Provide the [X, Y] coordinate of the cell's center where the given text is located.  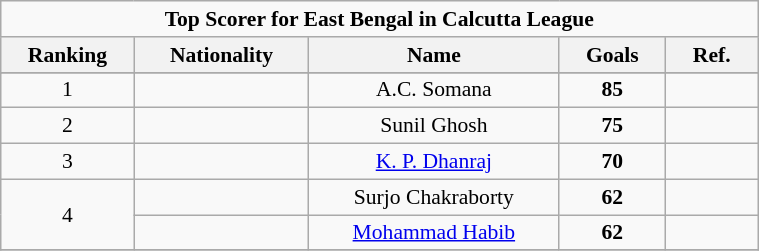
2 [68, 126]
75 [612, 126]
3 [68, 162]
Name [434, 55]
Ranking [68, 55]
Nationality [222, 55]
A.C. Somana [434, 90]
Surjo Chakraborty [434, 197]
Goals [612, 55]
K. P. Dhanraj [434, 162]
Sunil Ghosh [434, 126]
1 [68, 90]
Top Scorer for East Bengal in Calcutta League [380, 19]
70 [612, 162]
Mohammad Habib [434, 233]
Ref. [712, 55]
85 [612, 90]
4 [68, 214]
